Extract the [x, y] coordinate from the center of the cell holding the provided text.  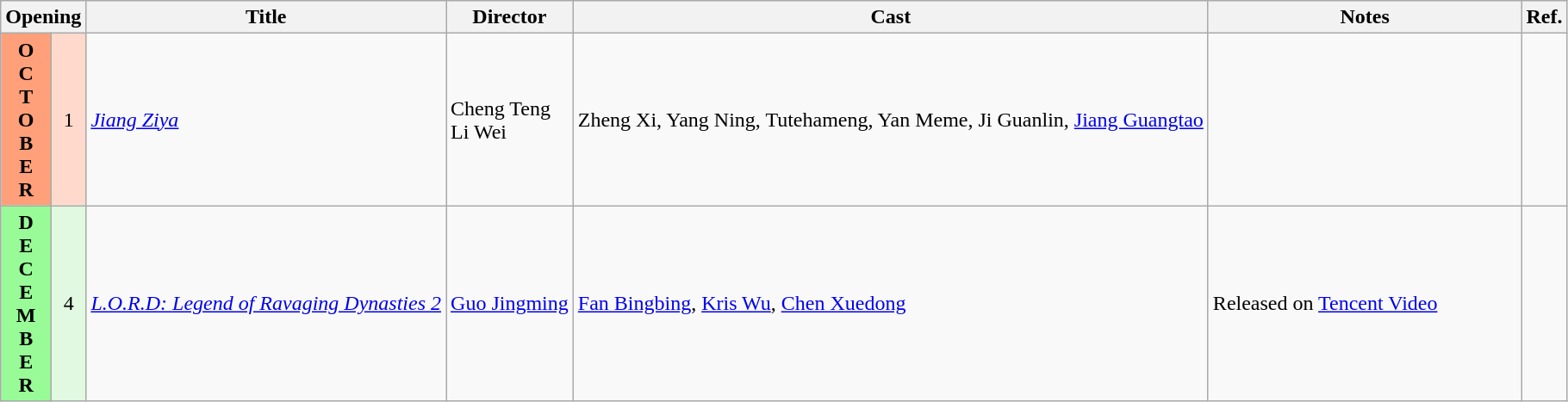
Opening [43, 17]
Notes [1365, 17]
DECEMBER [26, 303]
Cast [891, 17]
1 [69, 120]
4 [69, 303]
OCTOBER [26, 120]
Guo Jingming [510, 303]
Ref. [1544, 17]
Cheng Teng Li Wei [510, 120]
Released on Tencent Video [1365, 303]
Title [266, 17]
Fan Bingbing, Kris Wu, Chen Xuedong [891, 303]
Zheng Xi, Yang Ning, Tutehameng, Yan Meme, Ji Guanlin, Jiang Guangtao [891, 120]
L.O.R.D: Legend of Ravaging Dynasties 2 [266, 303]
Jiang Ziya [266, 120]
Director [510, 17]
